Find where the given text appears and provide that cell's center as (x, y) coordinate. 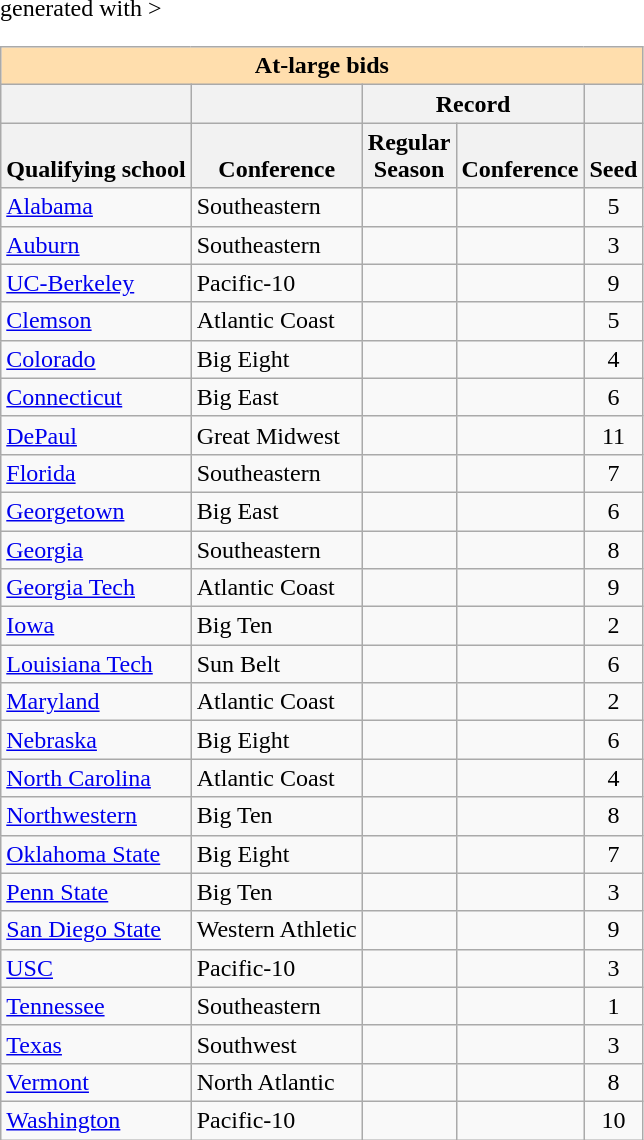
Great Midwest (276, 435)
Tennessee (96, 1006)
Iowa (96, 626)
UC-Berkeley (96, 283)
Record (473, 104)
Penn State (96, 892)
1 (614, 1006)
Oklahoma State (96, 854)
North Carolina (96, 778)
Georgia (96, 549)
Florida (96, 473)
Clemson (96, 321)
Maryland (96, 702)
Louisiana Tech (96, 664)
Sun Belt (276, 664)
Georgetown (96, 511)
San Diego State (96, 930)
Southwest (276, 1044)
Nebraska (96, 740)
At-large bids (322, 66)
Washington (96, 1120)
Western Athletic (276, 930)
Regular Season (409, 156)
Connecticut (96, 397)
Northwestern (96, 816)
Seed (614, 156)
10 (614, 1120)
USC (96, 968)
Vermont (96, 1082)
11 (614, 435)
Qualifying school (96, 156)
Texas (96, 1044)
North Atlantic (276, 1082)
Georgia Tech (96, 588)
Auburn (96, 245)
Alabama (96, 207)
Colorado (96, 359)
DePaul (96, 435)
